Locate the cell with the specified text and output its [X, Y] center coordinate. 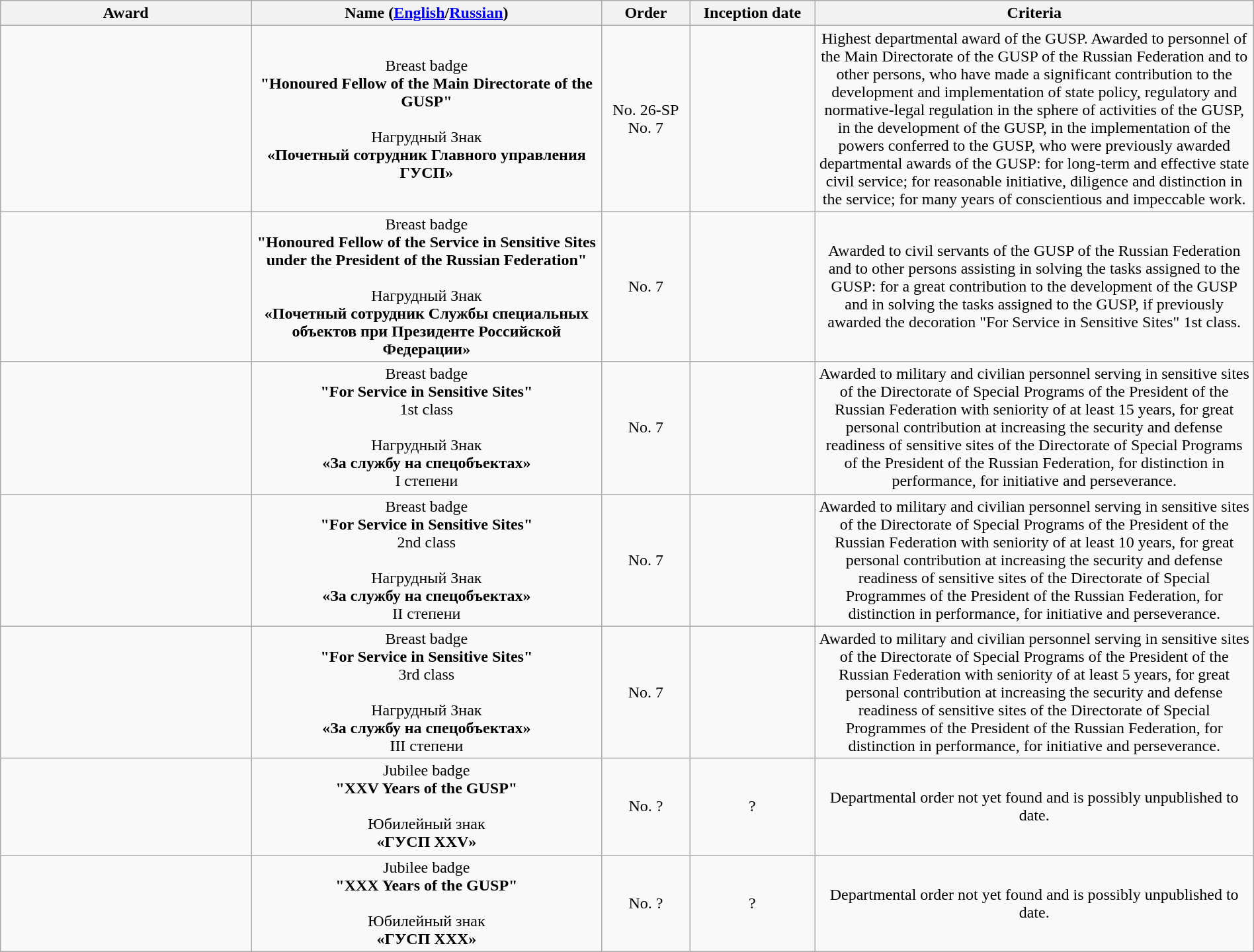
Jubilee badge"XXX Years of the GUSP"Юбилейный знак«ГУСП XXX» [427, 903]
Breast badge"Honoured Fellow of the Main Directorate of the GUSP"Нагрудный Знак«Почетный сотрудник Главного управления ГУСП» [427, 119]
Criteria [1034, 13]
No. 26-SPNo. 7 [646, 119]
Inception date [753, 13]
Jubilee badge"XXV Years of the GUSP"Юбилейный знак«ГУСП XXV» [427, 807]
Breast badge"For Service in Sensitive Sites"2nd classНагрудный Знак«За службу на спецобъектах»II степени [427, 560]
Name (English/Russian) [427, 13]
Breast badge"For Service in Sensitive Sites"1st classНагрудный Знак«За службу на спецобъектах»I степени [427, 428]
Order [646, 13]
Award [126, 13]
Breast badge"For Service in Sensitive Sites"3rd classНагрудный Знак«За службу на спецобъектах»III степени [427, 692]
